Scan for the cell matching the given text and deliver its (x, y) coordinate at center. 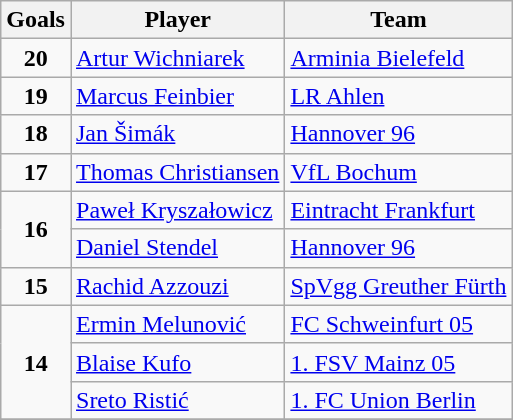
Goals (36, 20)
FC Schweinfurt 05 (398, 324)
17 (36, 172)
Sreto Ristić (177, 400)
20 (36, 58)
Player (177, 20)
18 (36, 134)
14 (36, 362)
Marcus Feinbier (177, 96)
Team (398, 20)
19 (36, 96)
16 (36, 229)
Jan Šimák (177, 134)
Daniel Stendel (177, 248)
15 (36, 286)
Blaise Kufo (177, 362)
1. FC Union Berlin (398, 400)
1. FSV Mainz 05 (398, 362)
Eintracht Frankfurt (398, 210)
LR Ahlen (398, 96)
Artur Wichniarek (177, 58)
SpVgg Greuther Fürth (398, 286)
Thomas Christiansen (177, 172)
Ermin Melunović (177, 324)
Arminia Bielefeld (398, 58)
Paweł Kryszałowicz (177, 210)
Rachid Azzouzi (177, 286)
VfL Bochum (398, 172)
